Output the [x, y] coordinate of the center of the cell containing the given text.  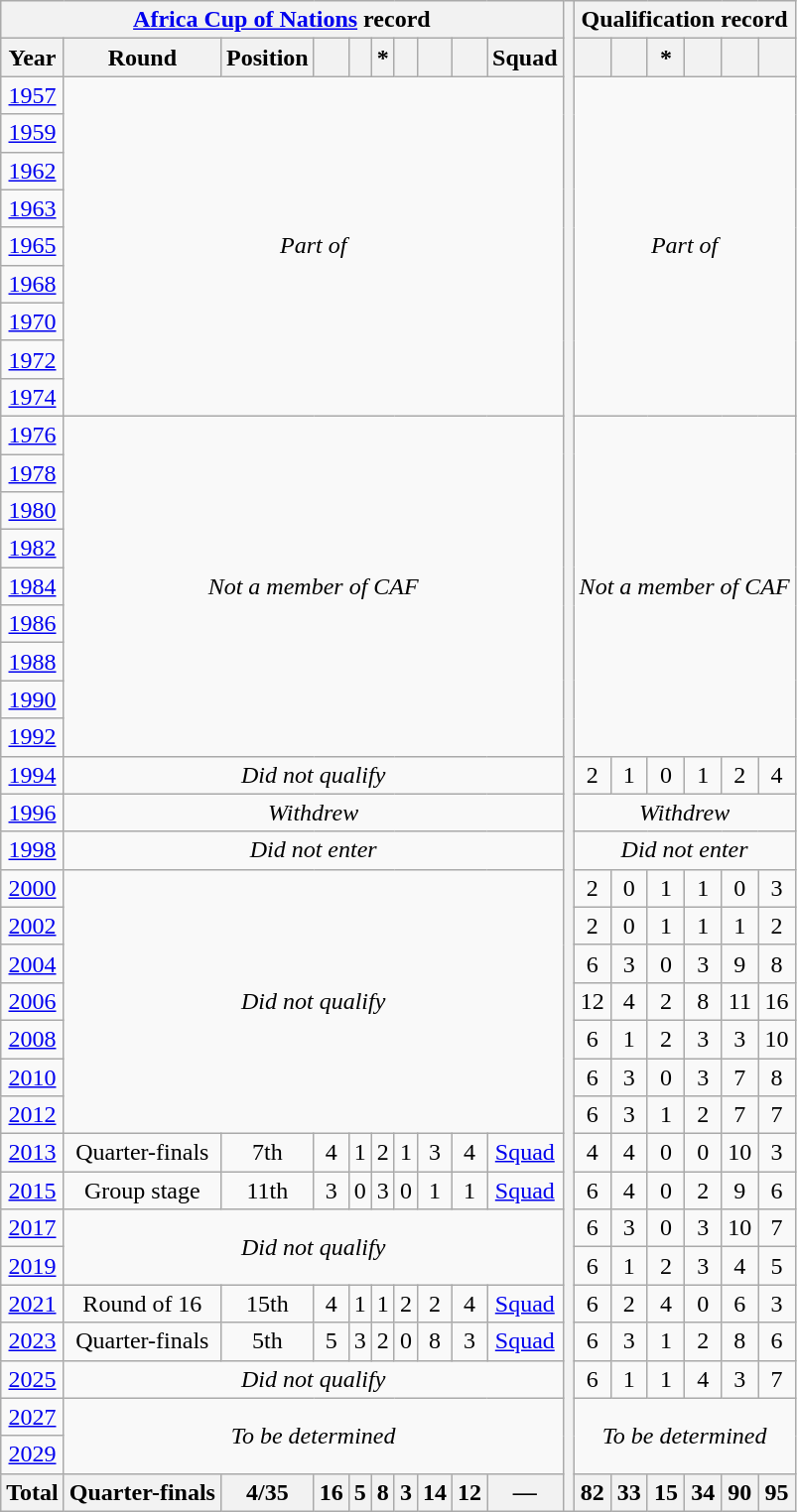
2019 [33, 1266]
2004 [33, 963]
1957 [33, 95]
1962 [33, 171]
1959 [33, 133]
2027 [33, 1417]
2021 [33, 1304]
1996 [33, 813]
2029 [33, 1454]
95 [776, 1492]
1972 [33, 359]
1988 [33, 662]
Qualification record [685, 20]
Africa Cup of Nations record [282, 20]
1978 [33, 473]
15th [267, 1304]
4/35 [267, 1492]
11 [740, 1001]
1990 [33, 699]
7th [267, 1153]
2006 [33, 1001]
— [525, 1492]
1974 [33, 397]
15 [665, 1492]
1965 [33, 246]
Round of 16 [142, 1304]
1976 [33, 435]
1968 [33, 284]
2000 [33, 888]
2013 [33, 1153]
5th [267, 1341]
1986 [33, 624]
90 [740, 1492]
33 [629, 1492]
1994 [33, 775]
2010 [33, 1076]
Group stage [142, 1191]
1980 [33, 511]
1984 [33, 586]
1998 [33, 850]
2002 [33, 926]
Year [33, 58]
Total [33, 1492]
1992 [33, 737]
34 [703, 1492]
2023 [33, 1341]
1982 [33, 549]
2008 [33, 1039]
2012 [33, 1115]
1970 [33, 321]
1963 [33, 208]
14 [435, 1492]
2017 [33, 1228]
Position [267, 58]
2015 [33, 1191]
82 [592, 1492]
Round [142, 58]
2025 [33, 1379]
11th [267, 1191]
